Identify which cell holds the provided text, then report its [X, Y] central coordinate. 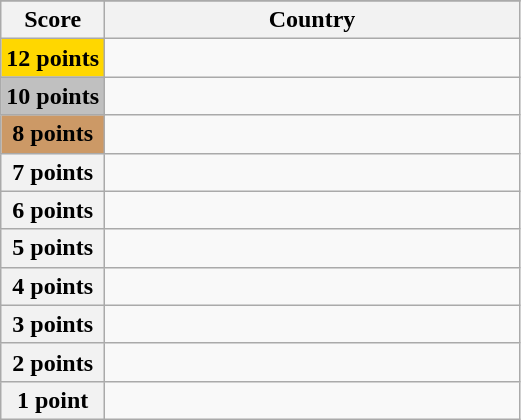
6 points [53, 210]
12 points [53, 58]
1 point [53, 400]
7 points [53, 172]
3 points [53, 324]
8 points [53, 134]
Score [53, 20]
5 points [53, 248]
4 points [53, 286]
2 points [53, 362]
Country [312, 20]
10 points [53, 96]
